Scan for the cell matching the given text and deliver its [X, Y] coordinate at center. 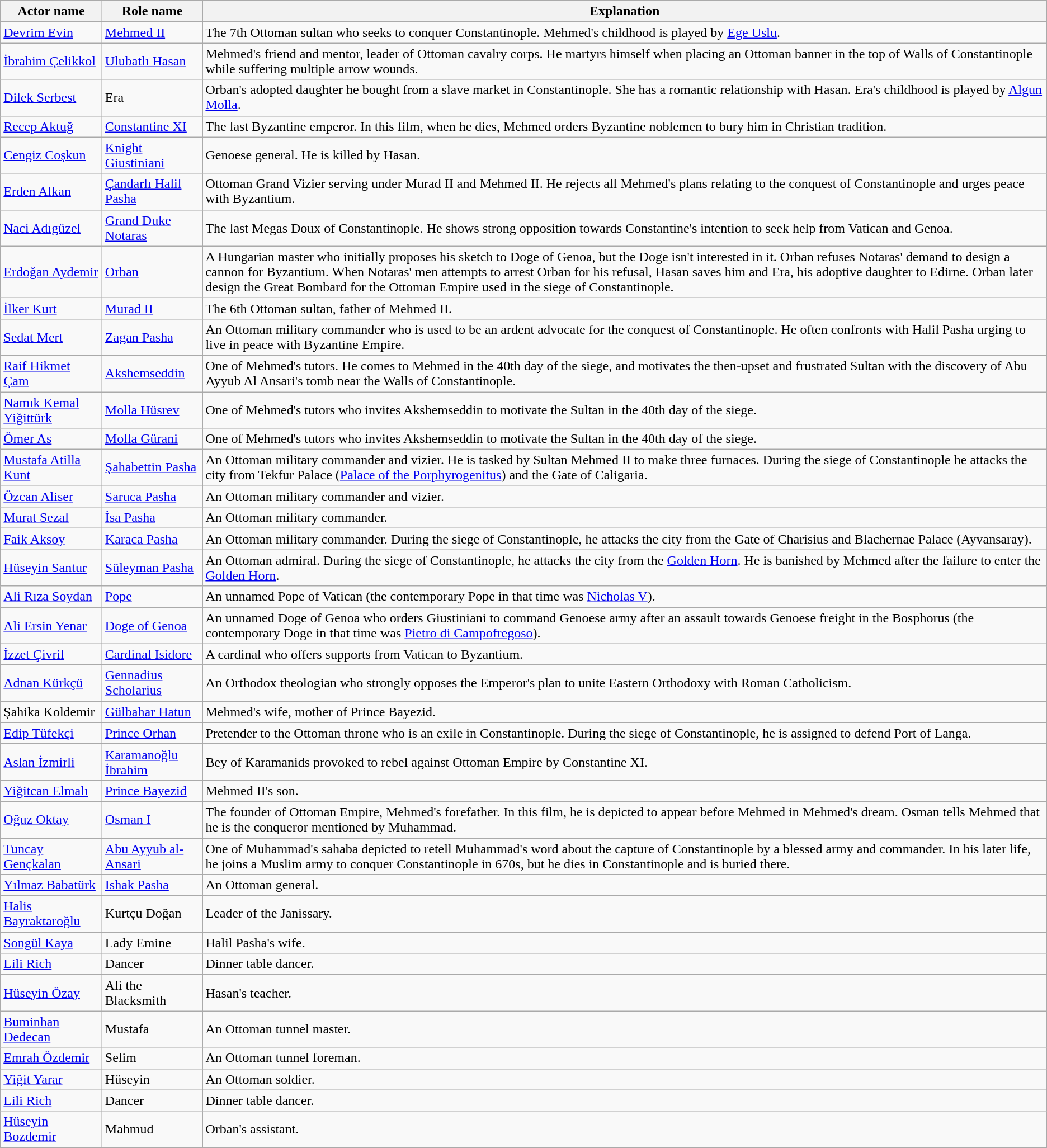
Adnan Kürkçü [51, 683]
Role name [152, 11]
Naci Adıgüzel [51, 228]
Doge of Genoa [152, 625]
An unnamed Pope of Vatican (the contemporary Pope in that time was Nicholas V). [624, 597]
Ishak Pasha [152, 885]
Era [152, 97]
Buminhan Dedecan [51, 1029]
Pope [152, 597]
Aslan İzmirli [51, 762]
İbrahim Çelikkol [51, 62]
Bey of Karamanids provoked to rebel against Ottoman Empire by Constantine XI. [624, 762]
Leader of the Janissary. [624, 914]
Hüseyin Santur [51, 568]
İlker Kurt [51, 308]
Edip Tüfekçi [51, 733]
Murat Sezal [51, 518]
Ali Ersin Yenar [51, 625]
Hüseyin Bozdemir [51, 1130]
Devrim Evin [51, 32]
Şahika Koldemir [51, 712]
Çandarlı Halil Pasha [152, 191]
Tuncay Gençkalan [51, 856]
An Ottoman military commander. During the siege of Constantinople, he attacks the city from the Gate of Charisius and Blachernae Palace (Ayvansaray). [624, 539]
Hüseyin Özay [51, 993]
Karaca Pasha [152, 539]
Sedat Mert [51, 337]
An Ottoman tunnel foreman. [624, 1058]
Lady Emine [152, 943]
Cardinal Isidore [152, 654]
Kurtçu Doğan [152, 914]
Süleyman Pasha [152, 568]
A cardinal who offers supports from Vatican to Byzantium. [624, 654]
Ulubatlı Hasan [152, 62]
İzzet Çivril [51, 654]
Raif Hikmet Çam [51, 374]
An Ottoman tunnel master. [624, 1029]
Gülbahar Hatun [152, 712]
Molla Hüsrev [152, 409]
Recep Aktuğ [51, 126]
Mahmud [152, 1130]
Explanation [624, 11]
Pretender to the Ottoman throne who is an exile in Constantinople. During the siege of Constantinople, he is assigned to defend Port of Langa. [624, 733]
Hüseyin [152, 1079]
An Ottoman soldier. [624, 1079]
Zagan Pasha [152, 337]
Songül Kaya [51, 943]
Yiğit Yarar [51, 1079]
İsa Pasha [152, 518]
Yiğitcan Elmalı [51, 791]
Yılmaz Babatürk [51, 885]
Namık Kemal Yiğittürk [51, 409]
Akshemseddin [152, 374]
Knight Giustiniani [152, 155]
Mustafa [152, 1029]
Cengiz Coşkun [51, 155]
Genoese general. He is killed by Hasan. [624, 155]
Constantine XI [152, 126]
Şahabettin Pasha [152, 467]
Osman I [152, 820]
The last Megas Doux of Constantinople. He shows strong opposition towards Constantine's intention to seek help from Vatican and Genoa. [624, 228]
Emrah Özdemir [51, 1058]
Faik Aksoy [51, 539]
Murad II [152, 308]
Orban's assistant. [624, 1130]
Mehmed II [152, 32]
Ali the Blacksmith [152, 993]
Ömer As [51, 439]
Prince Bayezid [152, 791]
An Ottoman military commander. [624, 518]
An Ottoman military commander and vizier. [624, 497]
Mehmed II's son. [624, 791]
Mustafa Atilla Kunt [51, 467]
Selim [152, 1058]
An Ottoman general. [624, 885]
Gennadius Scholarius [152, 683]
The 6th Ottoman sultan, father of Mehmed II. [624, 308]
Grand Duke Notaras [152, 228]
Mehmed's wife, mother of Prince Bayezid. [624, 712]
Erdoğan Aydemir [51, 272]
Özcan Aliser [51, 497]
Halil Pasha's wife. [624, 943]
Erden Alkan [51, 191]
Orban [152, 272]
Karamanoğlu İbrahim [152, 762]
An Orthodox theologian who strongly opposes the Emperor's plan to unite Eastern Orthodoxy with Roman Catholicism. [624, 683]
Saruca Pasha [152, 497]
Hasan's teacher. [624, 993]
Actor name [51, 11]
Oğuz Oktay [51, 820]
Prince Orhan [152, 733]
Halis Bayraktaroğlu [51, 914]
Ali Rıza Soydan [51, 597]
The 7th Ottoman sultan who seeks to conquer Constantinople. Mehmed's childhood is played by Ege Uslu. [624, 32]
Abu Ayyub al-Ansari [152, 856]
The last Byzantine emperor. In this film, when he dies, Mehmed orders Byzantine noblemen to bury him in Christian tradition. [624, 126]
Molla Gürani [152, 439]
Dilek Serbest [51, 97]
